Determine the [X, Y] coordinate at the center of the cell enclosing the given text.  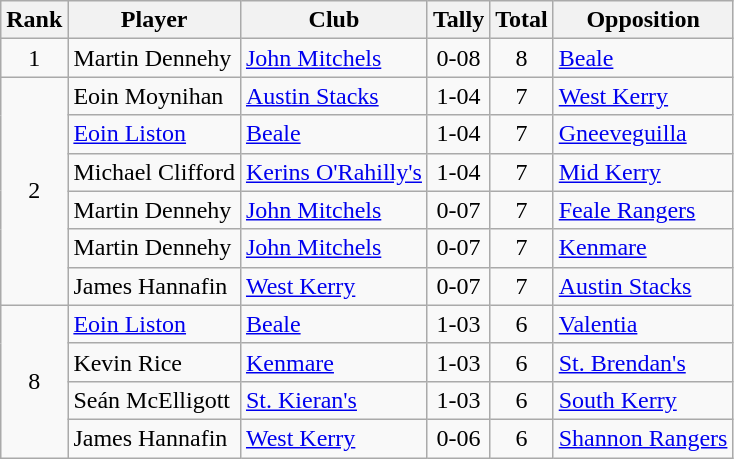
0-08 [458, 58]
Feale Rangers [643, 210]
Valentia [643, 324]
Rank [34, 20]
Opposition [643, 20]
St. Brendan's [643, 362]
Kerins O'Rahilly's [334, 172]
St. Kieran's [334, 400]
Club [334, 20]
Eoin Moynihan [154, 96]
Kevin Rice [154, 362]
Tally [458, 20]
Gneeveguilla [643, 134]
Player [154, 20]
South Kerry [643, 400]
Shannon Rangers [643, 438]
1 [34, 58]
Mid Kerry [643, 172]
0-06 [458, 438]
Michael Clifford [154, 172]
2 [34, 191]
Total [522, 20]
Seán McElligott [154, 400]
